Search for the cell housing the specified text and yield its [X, Y] center coordinate. 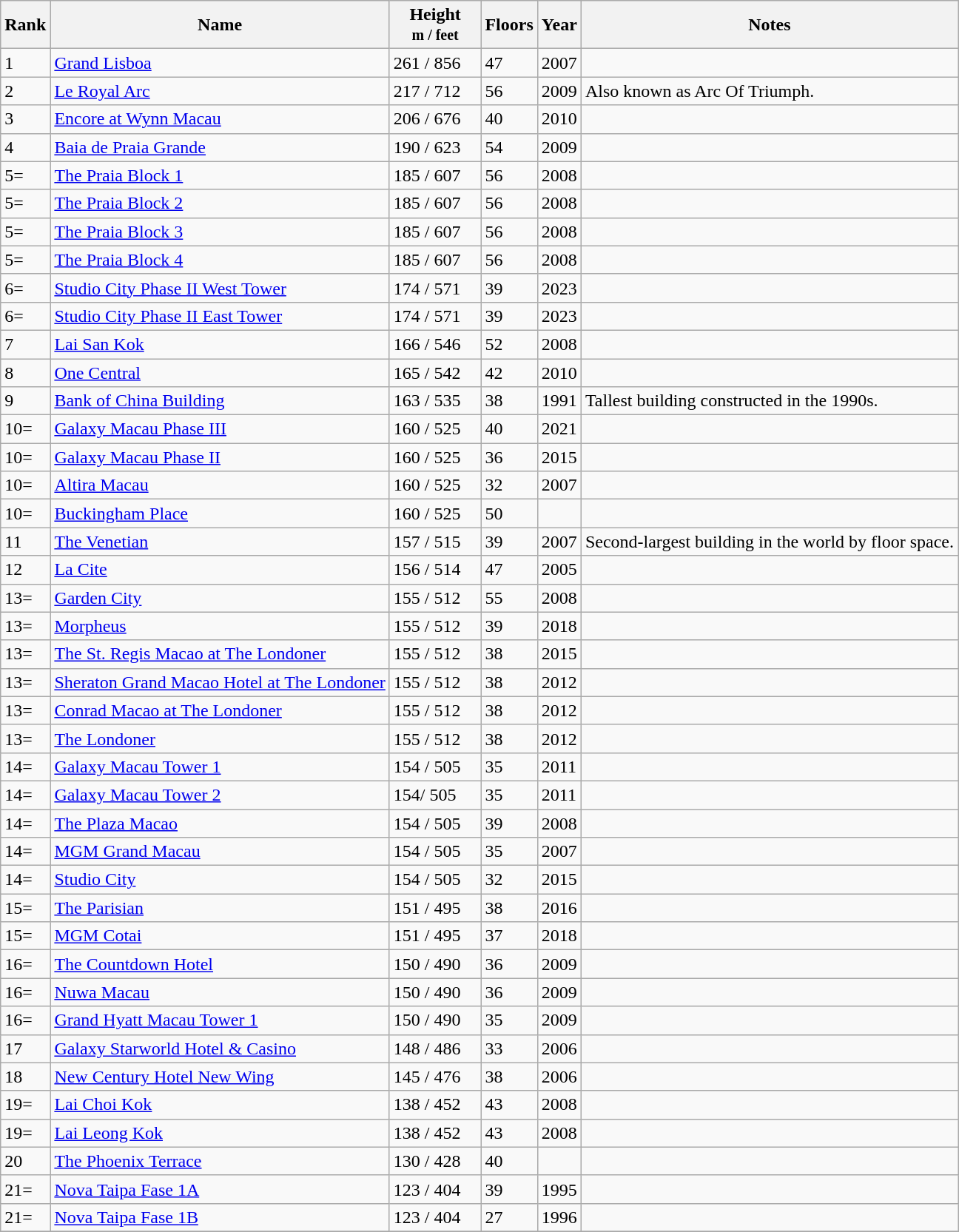
1995 [559, 1189]
Nuwa Macau [220, 992]
Altira Macau [220, 485]
Galaxy Macau Phase II [220, 457]
33 [509, 1048]
Galaxy Macau Tower 2 [220, 795]
Morpheus [220, 626]
New Century Hotel New Wing [220, 1077]
12 [25, 570]
Baia de Praia Grande [220, 147]
Lai Choi Kok [220, 1105]
Nova Taipa Fase 1A [220, 1189]
27 [509, 1217]
145 / 476 [435, 1077]
The Countdown Hotel [220, 964]
The St. Regis Macao at The Londoner [220, 654]
2005 [559, 570]
54 [509, 147]
1991 [559, 401]
The Londoner [220, 738]
The Plaza Macao [220, 824]
18 [25, 1077]
La Cite [220, 570]
2021 [559, 429]
Garden City [220, 598]
Conrad Macao at The Londoner [220, 710]
Second-largest building in the world by floor space. [770, 542]
55 [509, 598]
Le Royal Arc [220, 91]
MGM Grand Macau [220, 852]
The Parisian [220, 908]
Grand Hyatt Macau Tower 1 [220, 1020]
Galaxy Macau Tower 1 [220, 767]
Studio City [220, 880]
148 / 486 [435, 1048]
190 / 623 [435, 147]
Studio City Phase II West Tower [220, 288]
17 [25, 1048]
Lai San Kok [220, 344]
156 / 514 [435, 570]
52 [509, 344]
Galaxy Macau Phase III [220, 429]
20 [25, 1161]
3 [25, 119]
165 / 542 [435, 372]
Heightm / feet [435, 25]
4 [25, 147]
42 [509, 372]
2 [25, 91]
Lai Leong Kok [220, 1133]
157 / 515 [435, 542]
2016 [559, 908]
Encore at Wynn Macau [220, 119]
MGM Cotai [220, 936]
9 [25, 401]
The Venetian [220, 542]
Studio City Phase II East Tower [220, 316]
Galaxy Starworld Hotel & Casino [220, 1048]
11 [25, 542]
166 / 546 [435, 344]
The Praia Block 1 [220, 175]
Sheraton Grand Macao Hotel at The Londoner [220, 682]
1 [25, 63]
206 / 676 [435, 119]
Also known as Arc Of Triumph. [770, 91]
Notes [770, 25]
The Praia Block 3 [220, 232]
Bank of China Building [220, 401]
154/ 505 [435, 795]
Year [559, 25]
217 / 712 [435, 91]
50 [509, 514]
Grand Lisboa [220, 63]
Nova Taipa Fase 1B [220, 1217]
261 / 856 [435, 63]
8 [25, 372]
The Praia Block 4 [220, 260]
7 [25, 344]
Buckingham Place [220, 514]
37 [509, 936]
Name [220, 25]
The Praia Block 2 [220, 203]
The Phoenix Terrace [220, 1161]
Rank [25, 25]
One Central [220, 372]
Floors [509, 25]
130 / 428 [435, 1161]
Tallest building constructed in the 1990s. [770, 401]
1996 [559, 1217]
163 / 535 [435, 401]
